Pinpoint the cell where the given text exists, returning its (x, y) midpoint coordinate. 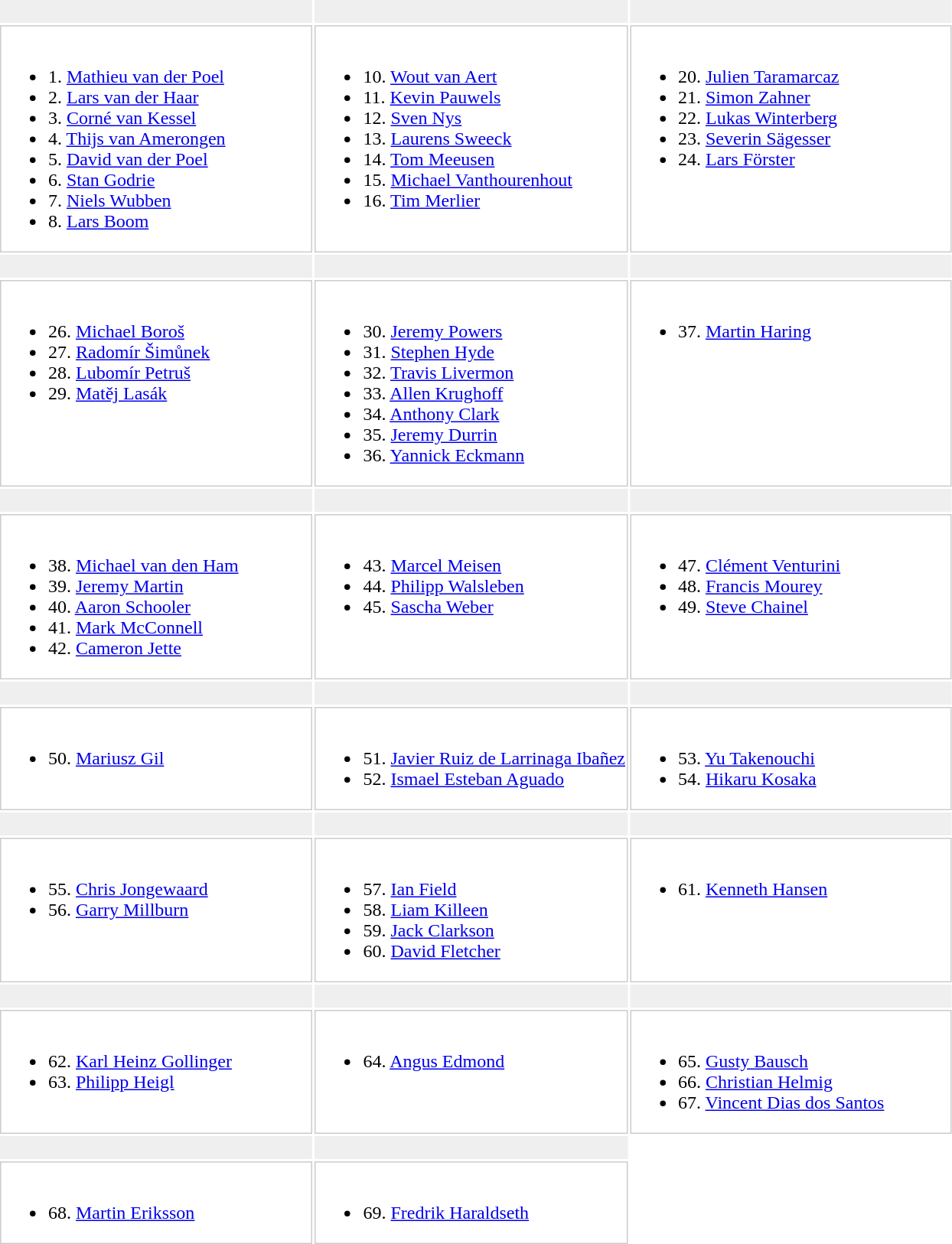
62. Karl Heinz Gollinger63. Philipp Heigl (156, 1072)
43. Marcel Meisen44. Philipp Walsleben45. Sascha Weber (471, 597)
10. Wout van Aert11. Kevin Pauwels12. Sven Nys13. Laurens Sweeck14. Tom Meeusen15. Michael Vanthourenhout16. Tim Merlier (471, 139)
53. Yu Takenouchi54. Hikaru Kosaka (791, 759)
51. Javier Ruiz de Larrinaga Ibañez52. Ismael Esteban Aguado (471, 759)
57. Ian Field58. Liam Killeen59. Jack Clarkson60. David Fletcher (471, 910)
65. Gusty Bausch66. Christian Helmig67. Vincent Dias dos Santos (791, 1072)
20. Julien Taramarcaz21. Simon Zahner22. Lukas Winterberg23. Severin Sägesser24. Lars Förster (791, 139)
38. Michael van den Ham39. Jeremy Martin40. Aaron Schooler41. Mark McConnell42. Cameron Jette (156, 597)
37. Martin Haring (791, 383)
61. Kenneth Hansen (791, 910)
1. Mathieu van der Poel2. Lars van der Haar3. Corné van Kessel4. Thijs van Amerongen5. David van der Poel6. Stan Godrie7. Niels Wubben8. Lars Boom (156, 139)
26. Michael Boroš27. Radomír Šimůnek28. Lubomír Petruš29. Matěj Lasák (156, 383)
47. Clément Venturini48. Francis Mourey49. Steve Chainel (791, 597)
69. Fredrik Haraldseth (471, 1203)
68. Martin Eriksson (156, 1203)
64. Angus Edmond (471, 1072)
50. Mariusz Gil (156, 759)
55. Chris Jongewaard56. Garry Millburn (156, 910)
30. Jeremy Powers31. Stephen Hyde32. Travis Livermon33. Allen Krughoff34. Anthony Clark35. Jeremy Durrin36. Yannick Eckmann (471, 383)
